Identify which cell holds the provided text, then report its [x, y] central coordinate. 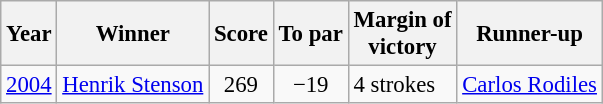
Score [242, 34]
Margin ofvictory [402, 34]
Carlos Rodiles [530, 85]
Henrik Stenson [133, 85]
Runner-up [530, 34]
269 [242, 85]
−19 [310, 85]
Winner [133, 34]
2004 [29, 85]
Year [29, 34]
4 strokes [402, 85]
To par [310, 34]
